Pinpoint the cell where the given text exists, returning its [x, y] midpoint coordinate. 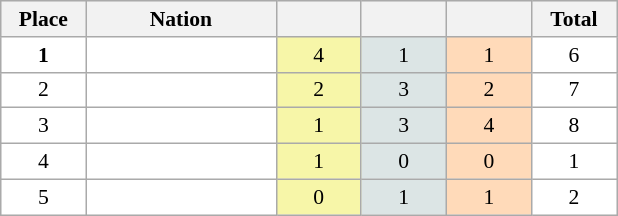
Nation [181, 19]
7 [574, 90]
5 [44, 197]
Total [574, 19]
6 [574, 55]
8 [574, 126]
Place [44, 19]
